Search for the cell housing the specified text and yield its [X, Y] center coordinate. 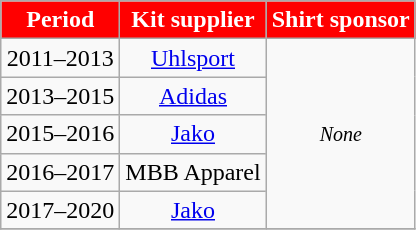
Kit supplier [193, 20]
2013–2015 [60, 96]
2016–2017 [60, 172]
2015–2016 [60, 134]
Period [60, 20]
2011–2013 [60, 58]
Adidas [193, 96]
Uhlsport [193, 58]
Shirt sponsor [340, 20]
2017–2020 [60, 210]
None [340, 134]
MBB Apparel [193, 172]
